Search for the cell housing the specified text and yield its [x, y] center coordinate. 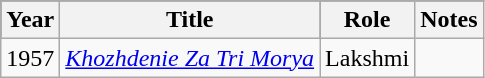
Title [190, 20]
Lakshmi [368, 58]
1957 [30, 58]
Notes [449, 20]
Year [30, 20]
Role [368, 20]
Khozhdenie Za Tri Morya [190, 58]
